Return [x, y] of the center of cell containing provided text 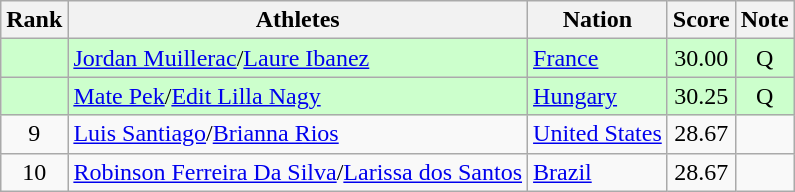
Note [764, 20]
Brazil [598, 172]
9 [34, 134]
Jordan Muillerac/Laure Ibanez [298, 58]
Rank [34, 20]
30.00 [701, 58]
Score [701, 20]
Nation [598, 20]
Luis Santiago/Brianna Rios [298, 134]
Robinson Ferreira Da Silva/Larissa dos Santos [298, 172]
France [598, 58]
Mate Pek/Edit Lilla Nagy [298, 96]
10 [34, 172]
United States [598, 134]
Athletes [298, 20]
30.25 [701, 96]
Hungary [598, 96]
